Determine the [X, Y] coordinate at the center of the cell enclosing the given text.  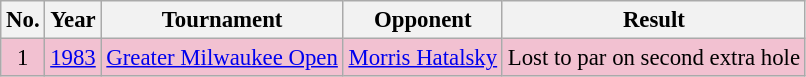
Morris Hatalsky [422, 58]
Year [73, 20]
Result [654, 20]
Opponent [422, 20]
Lost to par on second extra hole [654, 58]
1983 [73, 58]
1 [23, 58]
Greater Milwaukee Open [222, 58]
Tournament [222, 20]
No. [23, 20]
